Locate the cell with the specified text and output its (X, Y) center coordinate. 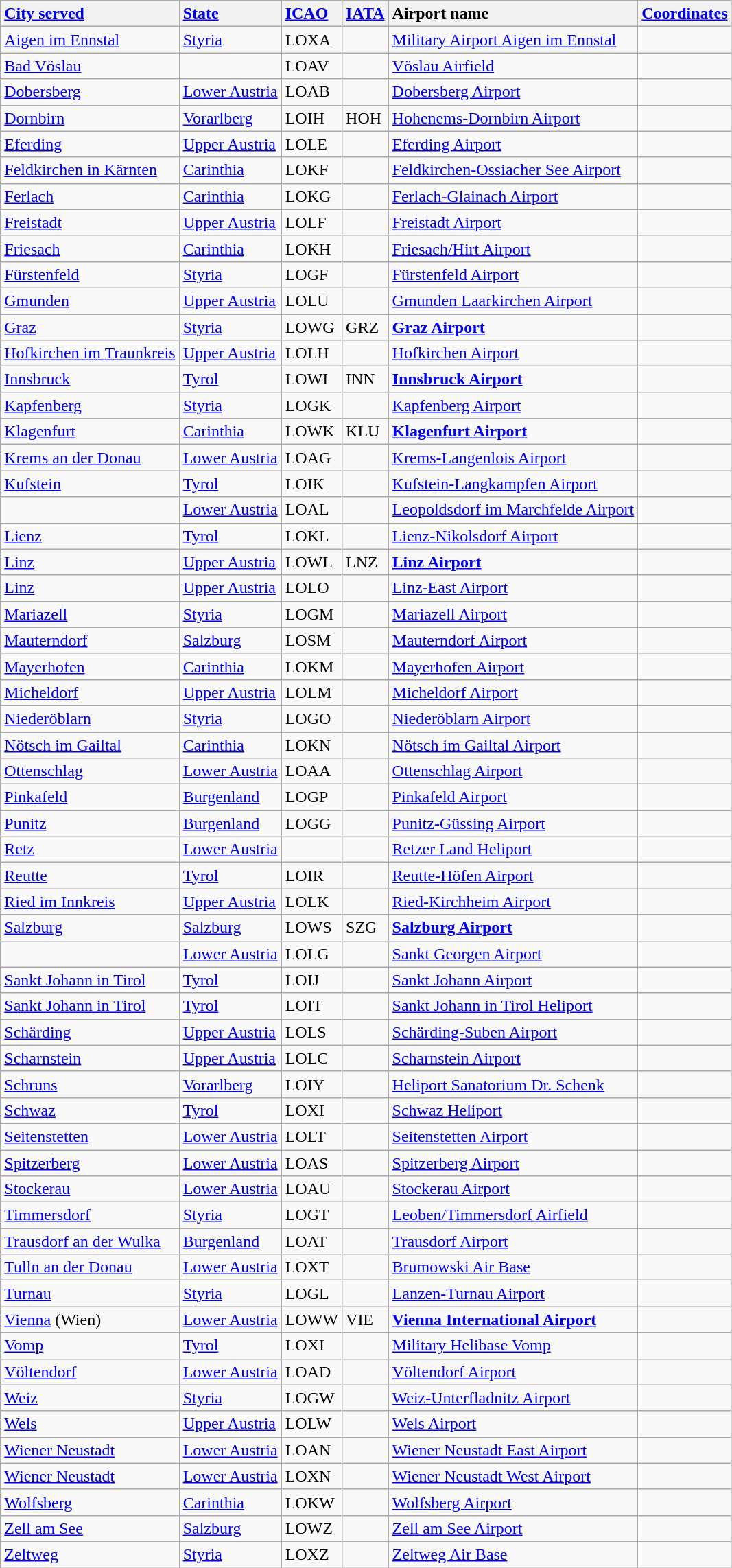
Innsbruck (90, 379)
Kapfenberg (90, 406)
ICAO (311, 14)
LOIH (311, 118)
KLU (366, 432)
Spitzerberg (90, 1163)
LOAS (311, 1163)
Turnau (90, 1294)
Dornbirn (90, 118)
Retz (90, 850)
IATA (366, 14)
Mayerhofen (90, 666)
Gmunden (90, 301)
LOIK (311, 484)
LOAG (311, 458)
LOKN (311, 745)
LOGM (311, 614)
Schwaz (90, 1110)
LOGK (311, 406)
Graz (90, 327)
LOWW (311, 1320)
Weiz (90, 1398)
City served (90, 14)
Wolfsberg Airport (513, 1502)
LOLG (311, 954)
Ried-Kirchheim Airport (513, 902)
Micheldorf Airport (513, 692)
Wels Airport (513, 1424)
Zeltweg (90, 1554)
Weiz-Unterfladnitz Airport (513, 1398)
Zell am See (90, 1528)
Kapfenberg Airport (513, 406)
LOLM (311, 692)
Punitz-Güssing Airport (513, 823)
Lienz-Nikolsdorf Airport (513, 536)
Zeltweg Air Base (513, 1554)
Salzburg Airport (513, 928)
LOWS (311, 928)
Fürstenfeld (90, 274)
Schärding (90, 1032)
Wiener Neustadt East Airport (513, 1450)
Ferlach-Glainach Airport (513, 196)
LOIR (311, 876)
Mariazell (90, 614)
Airport name (513, 14)
Sankt Georgen Airport (513, 954)
Seitenstetten Airport (513, 1136)
Punitz (90, 823)
LOSM (311, 640)
Mariazell Airport (513, 614)
Ottenschlag (90, 771)
Freistadt Airport (513, 222)
Leopoldsdorf im Marchfelde Airport (513, 510)
Schruns (90, 1084)
LOGG (311, 823)
Coordinates (685, 14)
Zell am See Airport (513, 1528)
SZG (366, 928)
Wolfsberg (90, 1502)
GRZ (366, 327)
Dobersberg Airport (513, 92)
LOKH (311, 248)
Eferding (90, 144)
Niederöblarn (90, 718)
Aigen im Ennstal (90, 40)
Fürstenfeld Airport (513, 274)
Freistadt (90, 222)
Sankt Johann in Tirol Heliport (513, 1006)
Hohenems-Dornbirn Airport (513, 118)
Innsbruck Airport (513, 379)
Tulln an der Donau (90, 1267)
Schwaz Heliport (513, 1110)
Hofkirchen im Traunkreis (90, 353)
Pinkafeld Airport (513, 797)
LOWG (311, 327)
LOKM (311, 666)
Military Helibase Vomp (513, 1346)
Reutte (90, 876)
Sankt Johann Airport (513, 980)
Friesach/Hirt Airport (513, 248)
Timmersdorf (90, 1215)
LOIY (311, 1084)
LOXZ (311, 1554)
LOGO (311, 718)
Eferding Airport (513, 144)
Hofkirchen Airport (513, 353)
Brumowski Air Base (513, 1267)
Wiener Neustadt West Airport (513, 1476)
Lanzen-Turnau Airport (513, 1294)
Stockerau (90, 1189)
Stockerau Airport (513, 1189)
Linz Airport (513, 562)
Trausdorf an der Wulka (90, 1241)
LOWI (311, 379)
LOIJ (311, 980)
Mauterndorf Airport (513, 640)
Vienna (Wien) (90, 1320)
Friesach (90, 248)
Völtendorf Airport (513, 1372)
INN (366, 379)
LOKL (311, 536)
LOIT (311, 1006)
Seitenstetten (90, 1136)
HOH (366, 118)
LOLT (311, 1136)
LOLF (311, 222)
Vomp (90, 1346)
Ferlach (90, 196)
Lienz (90, 536)
Mauterndorf (90, 640)
VIE (366, 1320)
LOLS (311, 1032)
LOLH (311, 353)
LOLK (311, 902)
Heliport Sanatorium Dr. Schenk (513, 1084)
LOAD (311, 1372)
Kufstein-Langkampfen Airport (513, 484)
LOXT (311, 1267)
LOWZ (311, 1528)
Wels (90, 1424)
Völtendorf (90, 1372)
Scharnstein Airport (513, 1058)
LOWL (311, 562)
LNZ (366, 562)
Krems-Langenlois Airport (513, 458)
Niederöblarn Airport (513, 718)
Ried im Innkreis (90, 902)
Schärding-Suben Airport (513, 1032)
Krems an der Donau (90, 458)
Ottenschlag Airport (513, 771)
LOLW (311, 1424)
LOLC (311, 1058)
Scharnstein (90, 1058)
Vöslau Airfield (513, 66)
Nötsch im Gailtal (90, 745)
Vienna International Airport (513, 1320)
Micheldorf (90, 692)
Bad Vöslau (90, 66)
Retzer Land Heliport (513, 850)
State (231, 14)
LOXA (311, 40)
Feldkirchen in Kärnten (90, 170)
LOGP (311, 797)
Leoben/Timmersdorf Airfield (513, 1215)
Military Airport Aigen im Ennstal (513, 40)
LOGW (311, 1398)
LOKG (311, 196)
Klagenfurt (90, 432)
LOAN (311, 1450)
LOAV (311, 66)
Linz-East Airport (513, 588)
LOKW (311, 1502)
LOKF (311, 170)
Gmunden Laarkirchen Airport (513, 301)
LOGT (311, 1215)
Pinkafeld (90, 797)
LOAU (311, 1189)
Nötsch im Gailtal Airport (513, 745)
Kufstein (90, 484)
Graz Airport (513, 327)
Feldkirchen-Ossiacher See Airport (513, 170)
LOGF (311, 274)
LOXN (311, 1476)
Reutte-Höfen Airport (513, 876)
LOLU (311, 301)
LOAL (311, 510)
Dobersberg (90, 92)
LOLO (311, 588)
LOAA (311, 771)
Trausdorf Airport (513, 1241)
Spitzerberg Airport (513, 1163)
LOGL (311, 1294)
LOWK (311, 432)
LOAT (311, 1241)
Mayerhofen Airport (513, 666)
LOAB (311, 92)
LOLE (311, 144)
Klagenfurt Airport (513, 432)
